Return the [X, Y] coordinate for the center point of the cell that contains the specified text.  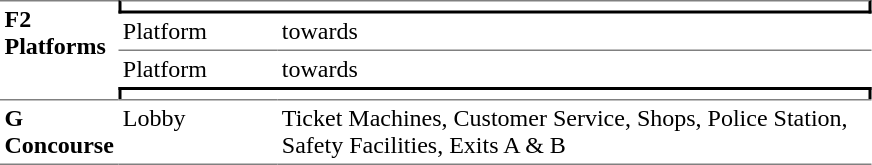
F2Platforms [59, 50]
Lobby [198, 132]
Ticket Machines, Customer Service, Shops, Police Station, Safety Facilities, Exits A & B [574, 132]
GConcourse [59, 132]
